Detect which cell encompasses the target text, then output its (x, y) center coordinate. 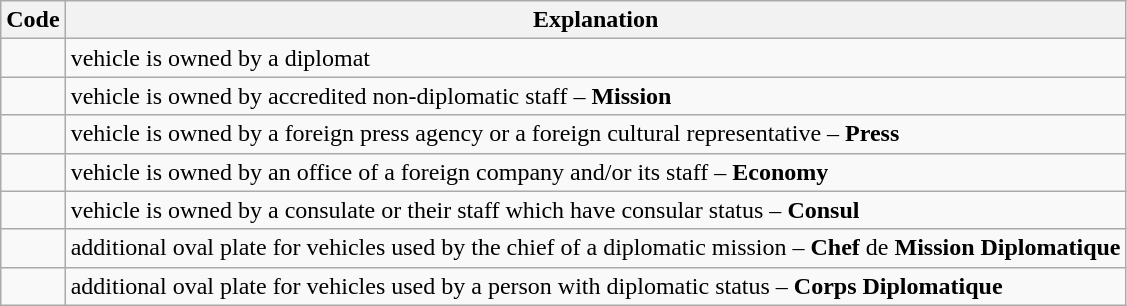
Code (33, 20)
Explanation (596, 20)
additional oval plate for vehicles used by a person with diplomatic status – Corps Diplomatique (596, 286)
vehicle is owned by an office of a foreign company and/or its staff – Economy (596, 172)
vehicle is owned by a foreign press agency or a foreign cultural representative – Press (596, 134)
vehicle is owned by a consulate or their staff which have consular status – Consul (596, 210)
additional oval plate for vehicles used by the chief of a diplomatic mission – Chef de Mission Diplomatique (596, 248)
vehicle is owned by accredited non-diplomatic staff – Mission (596, 96)
vehicle is owned by a diplomat (596, 58)
